Scan for the cell matching the given text and deliver its (x, y) coordinate at center. 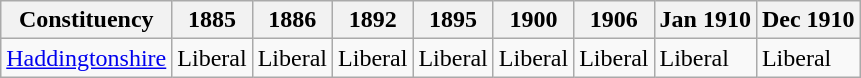
1900 (533, 20)
1895 (453, 20)
1892 (373, 20)
Dec 1910 (808, 20)
Haddingtonshire (86, 58)
1906 (614, 20)
Jan 1910 (705, 20)
1885 (212, 20)
Constituency (86, 20)
1886 (292, 20)
